Provide the (X, Y) coordinate of the cell's center where the given text is located.  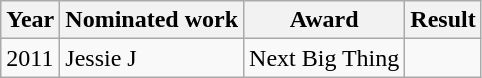
Year (30, 20)
Jessie J (152, 58)
2011 (30, 58)
Result (443, 20)
Award (324, 20)
Nominated work (152, 20)
Next Big Thing (324, 58)
